Output the (X, Y) coordinate of the center of the cell containing the given text.  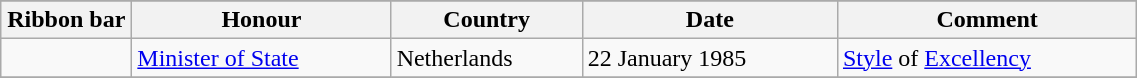
Country (486, 20)
Honour (262, 20)
Style of Excellency (986, 58)
Ribbon bar (66, 20)
Comment (986, 20)
Netherlands (486, 58)
Date (710, 20)
Minister of State (262, 58)
22 January 1985 (710, 58)
